Extract the (X, Y) coordinate from the center of the cell holding the provided text.  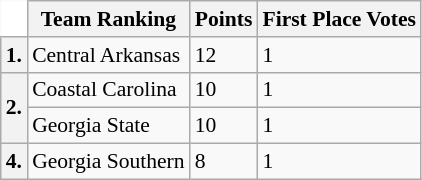
2. (14, 108)
Team Ranking (108, 19)
Central Arkansas (108, 55)
Points (224, 19)
12 (224, 55)
1. (14, 55)
4. (14, 162)
First Place Votes (339, 19)
8 (224, 162)
Coastal Carolina (108, 90)
Georgia Southern (108, 162)
Georgia State (108, 126)
